Find where the given text appears and provide that cell's center as (x, y) coordinate. 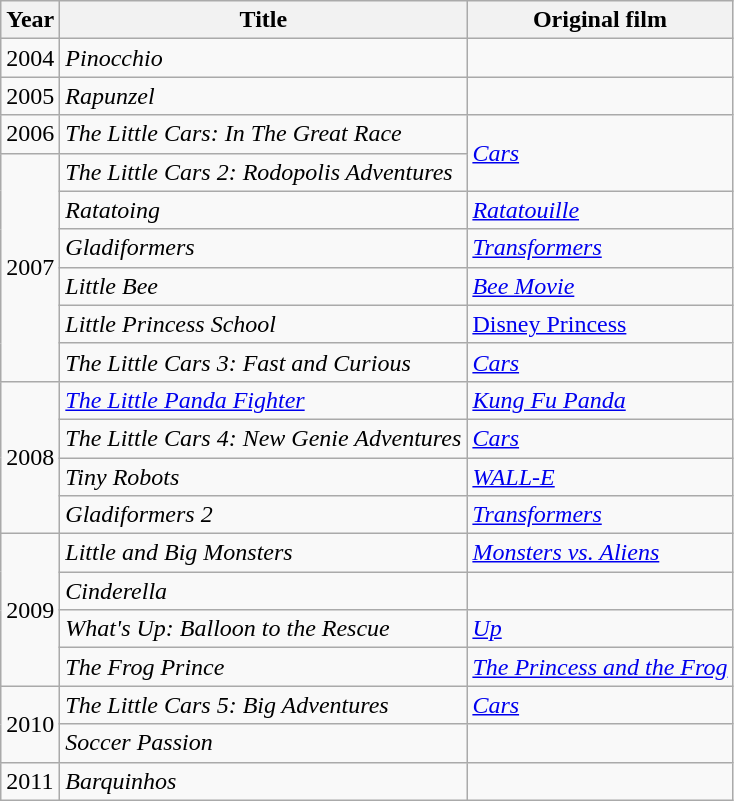
Title (264, 20)
Kung Fu Panda (600, 400)
Barquinhos (264, 781)
2005 (30, 96)
Cinderella (264, 591)
The Princess and the Frog (600, 667)
The Little Cars 3: Fast and Curious (264, 362)
Gladiformers 2 (264, 515)
Monsters vs. Aliens (600, 553)
2009 (30, 610)
What's Up: Balloon to the Rescue (264, 629)
Ratatouille (600, 210)
The Little Cars 2: Rodopolis Adventures (264, 172)
2008 (30, 457)
Ratatoing (264, 210)
The Little Cars: In The Great Race (264, 134)
Year (30, 20)
Tiny Robots (264, 477)
The Little Cars 5: Big Adventures (264, 705)
Little Bee (264, 286)
Rapunzel (264, 96)
The Frog Prince (264, 667)
2010 (30, 724)
2011 (30, 781)
Little Princess School (264, 324)
Little and Big Monsters (264, 553)
2006 (30, 134)
The Little Panda Fighter (264, 400)
Soccer Passion (264, 743)
2007 (30, 267)
Up (600, 629)
Original film (600, 20)
The Little Cars 4: New Genie Adventures (264, 438)
Bee Movie (600, 286)
2004 (30, 58)
Disney Princess (600, 324)
WALL-E (600, 477)
Pinocchio (264, 58)
Gladiformers (264, 248)
